Detect which cell encompasses the target text, then output its [X, Y] center coordinate. 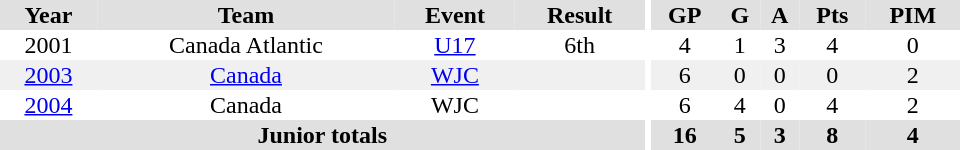
Event [455, 15]
GP [684, 15]
Canada Atlantic [246, 45]
5 [740, 135]
A [780, 15]
2001 [48, 45]
Result [580, 15]
PIM [913, 15]
U17 [455, 45]
1 [740, 45]
2003 [48, 75]
8 [832, 135]
Year [48, 15]
Junior totals [322, 135]
Pts [832, 15]
Team [246, 15]
2004 [48, 105]
16 [684, 135]
6th [580, 45]
G [740, 15]
